Capture the cell that displays the provided text and extract its (X, Y) central coordinate. 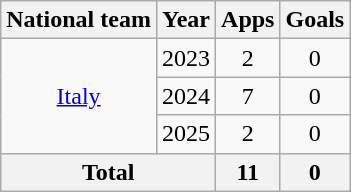
National team (79, 20)
2024 (186, 96)
2023 (186, 58)
Italy (79, 96)
Total (108, 172)
Year (186, 20)
2025 (186, 134)
Apps (248, 20)
7 (248, 96)
11 (248, 172)
Goals (315, 20)
